Detect which cell encompasses the target text, then output its (X, Y) center coordinate. 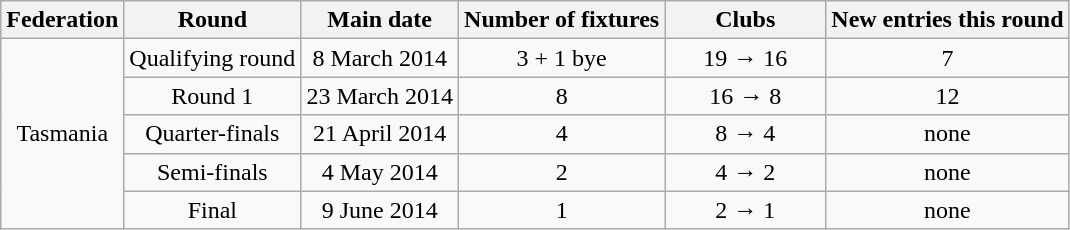
4 May 2014 (380, 172)
2 (562, 172)
Main date (380, 20)
8 March 2014 (380, 58)
Final (212, 210)
9 June 2014 (380, 210)
Clubs (746, 20)
Round 1 (212, 96)
2 → 1 (746, 210)
23 March 2014 (380, 96)
Number of fixtures (562, 20)
19 → 16 (746, 58)
Round (212, 20)
Qualifying round (212, 58)
8 (562, 96)
16 → 8 (746, 96)
8 → 4 (746, 134)
3 + 1 bye (562, 58)
Federation (62, 20)
21 April 2014 (380, 134)
Semi-finals (212, 172)
12 (948, 96)
4 (562, 134)
Tasmania (62, 134)
Quarter-finals (212, 134)
New entries this round (948, 20)
7 (948, 58)
1 (562, 210)
4 → 2 (746, 172)
